Scan for the cell matching the given text and deliver its (x, y) coordinate at center. 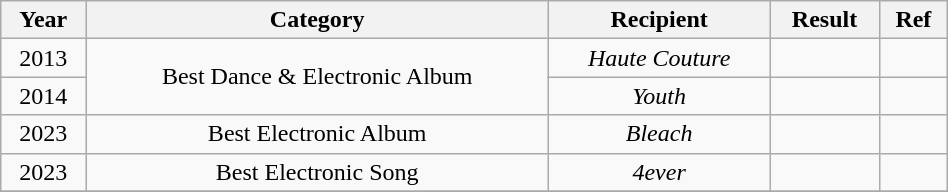
4ever (660, 172)
Bleach (660, 134)
Haute Couture (660, 58)
2014 (44, 96)
2013 (44, 58)
Best Dance & Electronic Album (318, 77)
Recipient (660, 20)
Result (825, 20)
Youth (660, 96)
Best Electronic Song (318, 172)
Ref (913, 20)
Category (318, 20)
Year (44, 20)
Best Electronic Album (318, 134)
